Pinpoint the cell where the given text exists, returning its [x, y] midpoint coordinate. 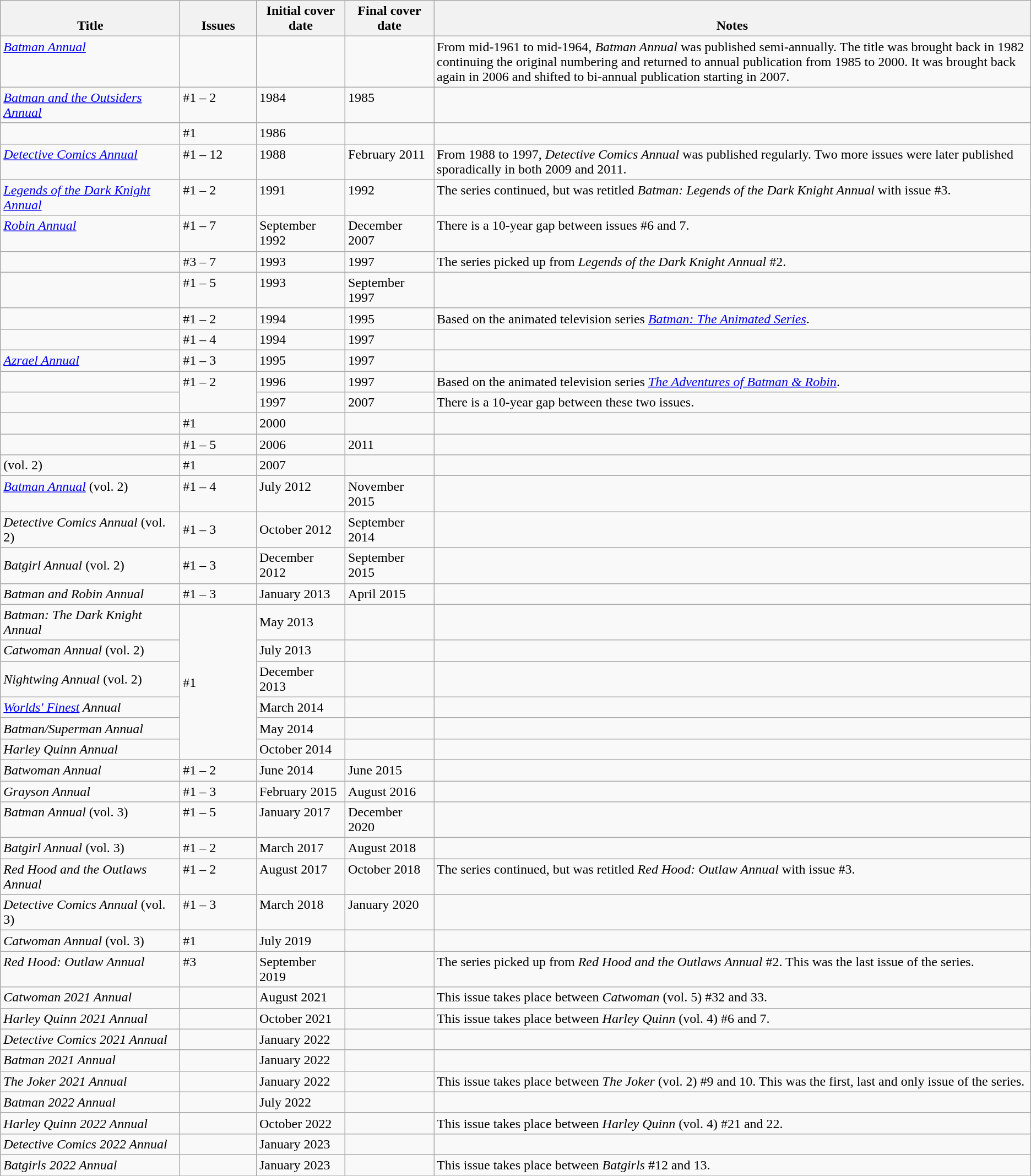
#1 – 7 [218, 234]
Catwoman Annual (vol. 2) [90, 651]
Title [90, 19]
Batgirls 2022 Annual [90, 1165]
Detective Comics Annual (vol. 2) [90, 530]
December 2013 [301, 679]
March 2014 [301, 707]
Batman and the Outsiders Annual [90, 105]
May 2013 [301, 622]
August 2018 [389, 848]
July 2022 [301, 1102]
Batgirl Annual (vol. 3) [90, 848]
Batman Annual (vol. 3) [90, 820]
Batgirl Annual (vol. 2) [90, 565]
November 2015 [389, 494]
#3 – 7 [218, 262]
Detective Comics Annual [90, 162]
2000 [301, 424]
1992 [389, 197]
The series continued, but was retitled Red Hood: Outlaw Annual with issue #3. [732, 877]
April 2015 [389, 594]
October 2018 [389, 877]
September 2014 [389, 530]
Legends of the Dark Knight Annual [90, 197]
January 2020 [389, 912]
Initial cover date [301, 19]
June 2015 [389, 770]
July 2012 [301, 494]
Batman 2022 Annual [90, 1102]
May 2014 [301, 728]
Batman and Robin Annual [90, 594]
1986 [301, 133]
October 2021 [301, 1018]
Detective Comics 2022 Annual [90, 1144]
1985 [389, 105]
Worlds' Finest Annual [90, 707]
2011 [389, 445]
Batman/Superman Annual [90, 728]
The series picked up from Red Hood and the Outlaws Annual #2. This was the last issue of the series. [732, 969]
October 2014 [301, 749]
This issue takes place between Harley Quinn (vol. 4) #6 and 7. [732, 1018]
Harley Quinn 2022 Annual [90, 1123]
Grayson Annual [90, 792]
Harley Quinn 2021 Annual [90, 1018]
Detective Comics Annual (vol. 3) [90, 912]
December 2020 [389, 820]
The series continued, but was retitled Batman: Legends of the Dark Knight Annual with issue #3. [732, 197]
From 1988 to 1997, Detective Comics Annual was published regularly. Two more issues were later published sporadically in both 2009 and 2011. [732, 162]
January 2017 [301, 820]
This issue takes place between Catwoman (vol. 5) #32 and 33. [732, 998]
December 2007 [389, 234]
September 1997 [389, 290]
September 2015 [389, 565]
The Joker 2021 Annual [90, 1081]
October 2012 [301, 530]
(vol. 2) [90, 465]
Based on the animated television series Batman: The Animated Series. [732, 318]
Batman 2021 Annual [90, 1060]
February 2015 [301, 792]
Red Hood and the Outlaws Annual [90, 877]
January 2013 [301, 594]
Nightwing Annual (vol. 2) [90, 679]
Azrael Annual [90, 360]
October 2022 [301, 1123]
#3 [218, 969]
August 2017 [301, 877]
Batman Annual [90, 62]
Catwoman Annual (vol. 3) [90, 941]
Batman Annual (vol. 2) [90, 494]
There is a 10-year gap between these two issues. [732, 403]
This issue takes place between Batgirls #12 and 13. [732, 1165]
This issue takes place between Harley Quinn (vol. 4) #21 and 22. [732, 1123]
This issue takes place between The Joker (vol. 2) #9 and 10. This was the first, last and only issue of the series. [732, 1081]
September 2019 [301, 969]
2006 [301, 445]
1988 [301, 162]
February 2011 [389, 162]
September 1992 [301, 234]
Batman: The Dark Knight Annual [90, 622]
Based on the animated television series The Adventures of Batman & Robin. [732, 382]
Catwoman 2021 Annual [90, 998]
The series picked up from Legends of the Dark Knight Annual #2. [732, 262]
Issues [218, 19]
1991 [301, 197]
There is a 10-year gap between issues #6 and 7. [732, 234]
Red Hood: Outlaw Annual [90, 969]
March 2017 [301, 848]
June 2014 [301, 770]
Batwoman Annual [90, 770]
July 2013 [301, 651]
Detective Comics 2021 Annual [90, 1039]
Robin Annual [90, 234]
1984 [301, 105]
Harley Quinn Annual [90, 749]
Notes [732, 19]
Final cover date [389, 19]
December 2012 [301, 565]
July 2019 [301, 941]
1996 [301, 382]
August 2021 [301, 998]
August 2016 [389, 792]
March 2018 [301, 912]
#1 – 12 [218, 162]
